Extract the [X, Y] coordinate from the center of the cell holding the provided text.  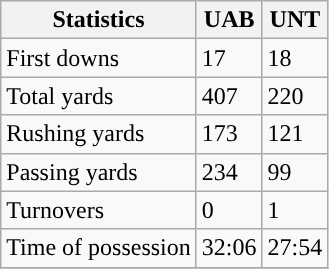
0 [229, 210]
Passing yards [99, 172]
234 [229, 172]
Turnovers [99, 210]
UAB [229, 20]
Rushing yards [99, 134]
UNT [295, 20]
173 [229, 134]
Statistics [99, 20]
99 [295, 172]
1 [295, 210]
Total yards [99, 96]
Time of possession [99, 248]
407 [229, 96]
17 [229, 58]
220 [295, 96]
First downs [99, 58]
121 [295, 134]
18 [295, 58]
32:06 [229, 248]
27:54 [295, 248]
